Scan for the cell matching the given text and deliver its (X, Y) coordinate at center. 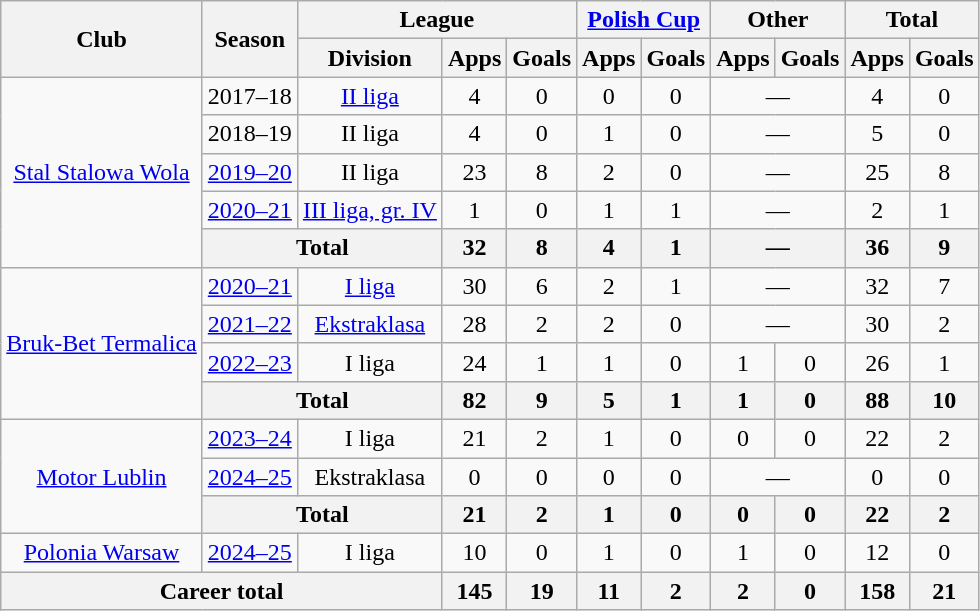
Career total (222, 591)
82 (474, 400)
11 (609, 591)
Season (250, 39)
158 (877, 591)
12 (877, 553)
Stal Stalowa Wola (102, 172)
2022–23 (250, 362)
Polish Cup (644, 20)
2018–19 (250, 134)
36 (877, 248)
Motor Lublin (102, 476)
24 (474, 362)
88 (877, 400)
28 (474, 324)
145 (474, 591)
26 (877, 362)
Division (370, 58)
23 (474, 172)
Club (102, 39)
III liga, gr. IV (370, 210)
2023–24 (250, 438)
2021–22 (250, 324)
Polonia Warsaw (102, 553)
25 (877, 172)
7 (944, 286)
2017–18 (250, 96)
League (436, 20)
2019–20 (250, 172)
6 (542, 286)
Other (778, 20)
19 (542, 591)
Bruk-Bet Termalica (102, 343)
